Return (x, y) of the center of cell containing provided text 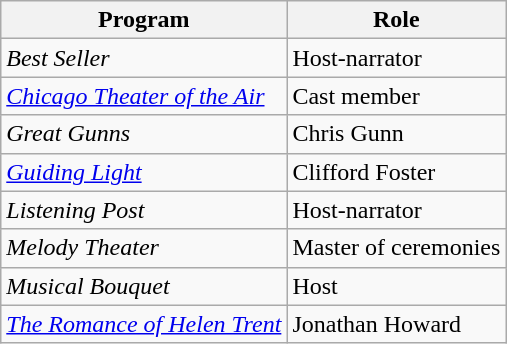
Program (144, 20)
Cast member (396, 96)
Clifford Foster (396, 172)
Chicago Theater of the Air (144, 96)
Host (396, 286)
Chris Gunn (396, 134)
Best Seller (144, 58)
Role (396, 20)
Guiding Light (144, 172)
Master of ceremonies (396, 248)
Melody Theater (144, 248)
The Romance of Helen Trent (144, 324)
Listening Post (144, 210)
Great Gunns (144, 134)
Jonathan Howard (396, 324)
Musical Bouquet (144, 286)
